Locate the cell with the specified text and output its (X, Y) center coordinate. 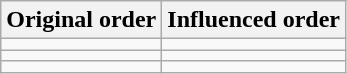
Original order (82, 20)
Influenced order (254, 20)
